Provide the (X, Y) coordinate of the cell's center where the given text is located.  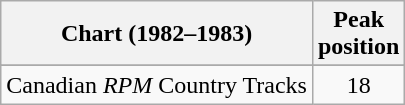
Canadian RPM Country Tracks (157, 85)
Chart (1982–1983) (157, 34)
18 (358, 85)
Peakposition (358, 34)
